Output the [X, Y] coordinate of the center of the cell containing the given text.  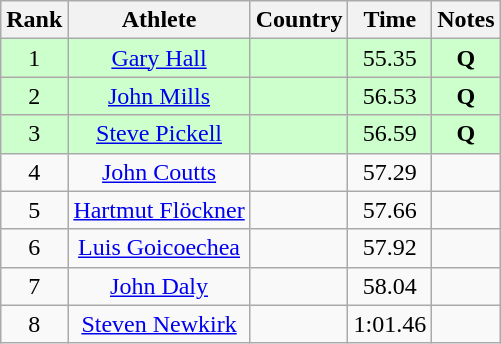
8 [34, 324]
7 [34, 286]
Luis Goicoechea [159, 248]
Rank [34, 20]
57.92 [390, 248]
5 [34, 210]
John Daly [159, 286]
57.66 [390, 210]
John Coutts [159, 172]
Time [390, 20]
John Mills [159, 96]
Country [299, 20]
Steven Newkirk [159, 324]
Hartmut Flöckner [159, 210]
56.59 [390, 134]
1 [34, 58]
57.29 [390, 172]
58.04 [390, 286]
55.35 [390, 58]
Steve Pickell [159, 134]
6 [34, 248]
3 [34, 134]
Notes [466, 20]
4 [34, 172]
56.53 [390, 96]
Athlete [159, 20]
Gary Hall [159, 58]
1:01.46 [390, 324]
2 [34, 96]
